Output the (x, y) coordinate of the center of the cell containing the given text.  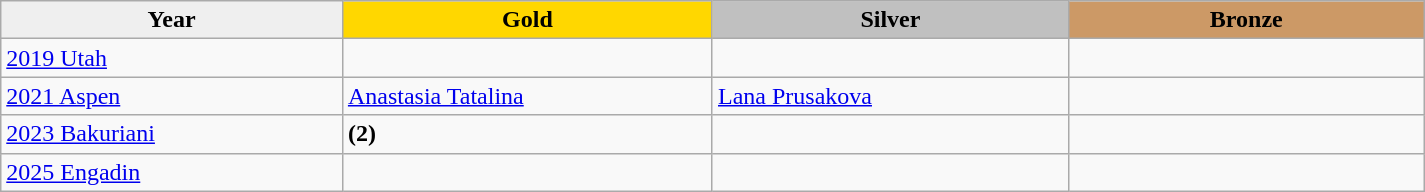
Year (172, 20)
Anastasia Tatalina (527, 96)
(2) (527, 134)
Bronze (1246, 20)
2023 Bakuriani (172, 134)
Silver (890, 20)
2019 Utah (172, 58)
Gold (527, 20)
2025 Engadin (172, 172)
Lana Prusakova (890, 96)
2021 Aspen (172, 96)
